Return the (x, y) coordinate for the center point of the cell that contains the specified text.  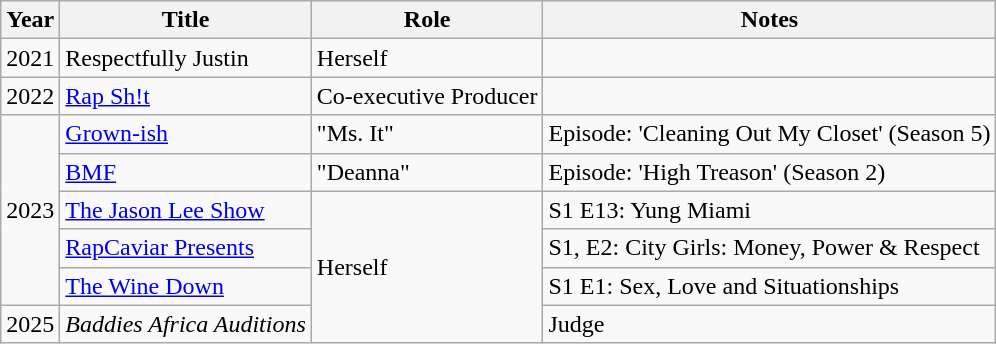
Co-executive Producer (427, 96)
Notes (770, 20)
The Wine Down (186, 286)
Role (427, 20)
2021 (30, 58)
Episode: 'High Treason' (Season 2) (770, 172)
S1 E1: Sex, Love and Situationships (770, 286)
Judge (770, 324)
2023 (30, 210)
Year (30, 20)
RapCaviar Presents (186, 248)
Grown-ish (186, 134)
The Jason Lee Show (186, 210)
Baddies Africa Auditions (186, 324)
"Ms. It" (427, 134)
Title (186, 20)
"Deanna" (427, 172)
2025 (30, 324)
S1, E2: City Girls: Money, Power & Respect (770, 248)
2022 (30, 96)
Rap Sh!t (186, 96)
Episode: 'Cleaning Out My Closet' (Season 5) (770, 134)
S1 E13: Yung Miami (770, 210)
Respectfully Justin (186, 58)
BMF (186, 172)
